Output the (X, Y) coordinate of the center of the cell containing the given text.  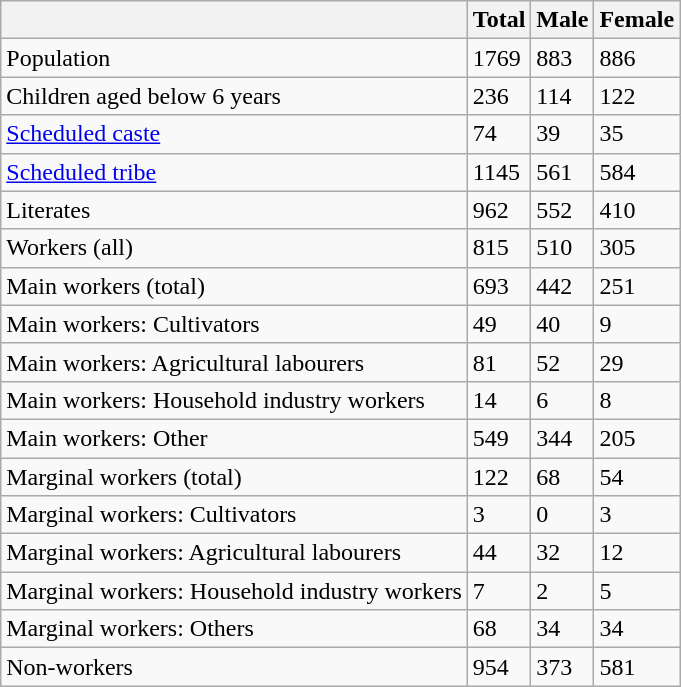
886 (637, 58)
44 (499, 553)
236 (499, 96)
Children aged below 6 years (234, 96)
373 (562, 667)
Workers (all) (234, 248)
344 (562, 438)
305 (637, 248)
7 (499, 591)
49 (499, 324)
883 (562, 58)
Non-workers (234, 667)
693 (499, 286)
549 (499, 438)
581 (637, 667)
0 (562, 515)
114 (562, 96)
39 (562, 134)
52 (562, 362)
510 (562, 248)
Marginal workers: Agricultural labourers (234, 553)
29 (637, 362)
Male (562, 20)
40 (562, 324)
8 (637, 400)
815 (499, 248)
205 (637, 438)
32 (562, 553)
410 (637, 210)
584 (637, 172)
2 (562, 591)
Female (637, 20)
Main workers: Other (234, 438)
251 (637, 286)
9 (637, 324)
14 (499, 400)
442 (562, 286)
Main workers: Agricultural labourers (234, 362)
Scheduled tribe (234, 172)
Marginal workers: Cultivators (234, 515)
5 (637, 591)
Marginal workers: Household industry workers (234, 591)
54 (637, 477)
962 (499, 210)
12 (637, 553)
6 (562, 400)
561 (562, 172)
Literates (234, 210)
Main workers: Cultivators (234, 324)
81 (499, 362)
1769 (499, 58)
Population (234, 58)
Marginal workers (total) (234, 477)
954 (499, 667)
74 (499, 134)
Total (499, 20)
35 (637, 134)
Marginal workers: Others (234, 629)
1145 (499, 172)
Scheduled caste (234, 134)
552 (562, 210)
Main workers (total) (234, 286)
Main workers: Household industry workers (234, 400)
